Identify which cell holds the provided text, then report its (X, Y) central coordinate. 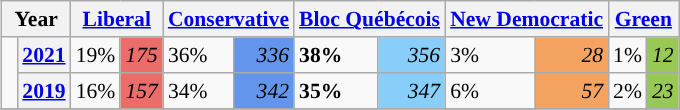
19% (96, 55)
57 (572, 91)
12 (663, 55)
1% (628, 55)
New Democratic (526, 19)
Year (36, 19)
347 (412, 91)
Liberal (117, 19)
2021 (44, 55)
356 (412, 55)
36% (198, 55)
6% (490, 91)
342 (264, 91)
2019 (44, 91)
3% (490, 55)
35% (336, 91)
175 (142, 55)
16% (96, 91)
34% (198, 91)
38% (336, 55)
23 (663, 91)
157 (142, 91)
Conservative (228, 19)
2% (628, 91)
336 (264, 55)
Bloc Québécois (370, 19)
28 (572, 55)
Green (644, 19)
